Locate the cell with the specified text and output its [X, Y] center coordinate. 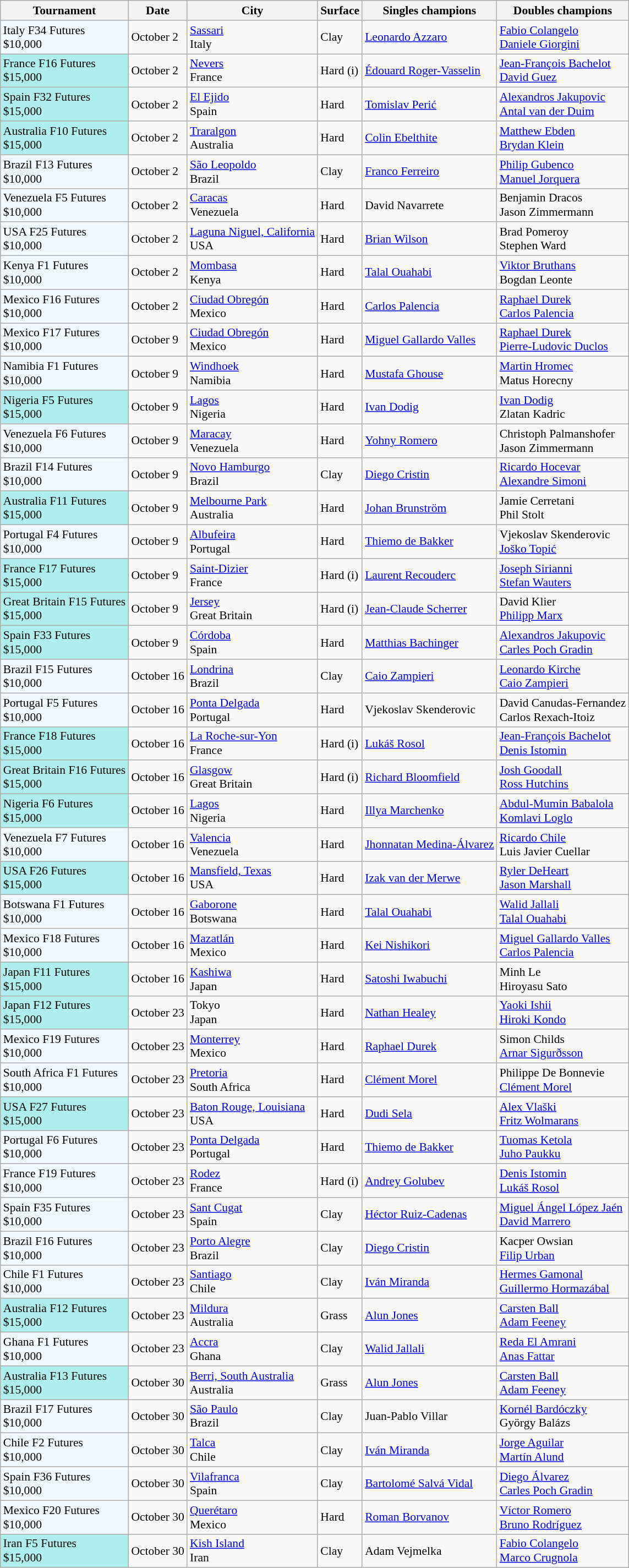
Porto AlegreBrazil [252, 1248]
Jorge Aguilar Martín Alund [563, 1450]
Ivan Dodig Zlatan Kadric [563, 407]
France F19 Futures$10,000 [65, 1181]
Kornél Bardóczky György Balázs [563, 1417]
Richard Bloomfield [429, 777]
Franco Ferreiro [429, 172]
Joseph Sirianni Stefan Wauters [563, 576]
Jhonnatan Medina-Álvarez [429, 844]
Mansfield, TexasUSA [252, 878]
Kenya F1 Futures$10,000 [65, 273]
Great Britain F15 Futures$15,000 [65, 609]
Jean-François Bachelot Denis Istomin [563, 743]
Spain F36 Futures$10,000 [65, 1484]
Singles champions [429, 10]
Namibia F1 Futures$10,000 [65, 373]
Saint-DizierFrance [252, 576]
Ricardo Hocevar Alexandre Simoni [563, 474]
Brazil F16 Futures$10,000 [65, 1248]
Vjekoslav Skenderovic Joško Topić [563, 542]
Illya Marchenko [429, 811]
São LeopoldoBrazil [252, 172]
Kei Nishikori [429, 946]
Clément Morel [429, 1080]
Tomislav Perić [429, 105]
Izak van der Merwe [429, 878]
Édouard Roger-Vasselin [429, 70]
Chile F2 Futures$10,000 [65, 1450]
Surface [340, 10]
Minh Le Hiroyasu Sato [563, 979]
France F17 Futures$15,000 [65, 576]
Diego Álvarez Carles Poch Gradin [563, 1484]
Juan-Pablo Villar [429, 1417]
Japan F11 Futures$15,000 [65, 979]
Benjamin Dracos Jason Zimmermann [563, 205]
Fabio Colangelo Marco Crugnola [563, 1551]
Mexico F20 Futures$10,000 [65, 1517]
La Roche-sur-YonFrance [252, 743]
Iran F5 Futures$15,000 [65, 1551]
Brian Wilson [429, 239]
Chile F1 Futures$10,000 [65, 1281]
Andrey Golubev [429, 1181]
Mexico F19 Futures$10,000 [65, 1047]
RodezFrance [252, 1181]
Brazil F17 Futures$10,000 [65, 1417]
Nigeria F6 Futures$15,000 [65, 811]
MombasaKenya [252, 273]
Colin Ebelthite [429, 138]
David Canudas-Fernandez Carlos Rexach-Itoiz [563, 710]
Doubles champions [563, 10]
El EjidoSpain [252, 105]
Portugal F4 Futures$10,000 [65, 542]
Caio Zampieri [429, 676]
Fabio Colangelo Daniele Giorgini [563, 37]
Jamie Cerretani Phil Stolt [563, 509]
GaboroneBotswana [252, 911]
David Klier Philipp Marx [563, 609]
City [252, 10]
Miguel Gallardo Valles Carlos Palencia [563, 946]
Víctor Romero Bruno Rodríguez [563, 1517]
Viktor Bruthans Bogdan Leonte [563, 273]
Berri, South AustraliaAustralia [252, 1383]
MilduraAustralia [252, 1315]
Laguna Niguel, CaliforniaUSA [252, 239]
VilafrancaSpain [252, 1484]
AlbufeiraPortugal [252, 542]
Mexico F16 Futures$10,000 [65, 306]
Brazil F14 Futures$10,000 [65, 474]
Denis Istomin Lukáš Rosol [563, 1181]
Christoph Palmanshofer Jason Zimmermann [563, 440]
Venezuela F5 Futures$10,000 [65, 205]
Portugal F6 Futures$10,000 [65, 1147]
Jean-Claude Scherrer [429, 609]
ValenciaVenezuela [252, 844]
USA F25 Futures$10,000 [65, 239]
Raphael Durek Pierre-Ludovic Duclos [563, 340]
Yohny Romero [429, 440]
Leonardo Azzaro [429, 37]
TalcaChile [252, 1450]
Brazil F15 Futures$10,000 [65, 676]
Date [157, 10]
Alex Vlaški Fritz Wolmarans [563, 1114]
Adam Vejmelka [429, 1551]
CaracasVenezuela [252, 205]
Matthias Bachinger [429, 643]
Hermes Gamonal Guillermo Hormazábal [563, 1281]
Baton Rouge, LouisianaUSA [252, 1114]
Ghana F1 Futures$10,000 [65, 1350]
Leonardo Kirche Caio Zampieri [563, 676]
NeversFrance [252, 70]
Ivan Dodig [429, 407]
Ryler DeHeart Jason Marshall [563, 878]
Spain F33 Futures$15,000 [65, 643]
Miguel Ángel López Jaén David Marrero [563, 1214]
Miguel Gallardo Valles [429, 340]
TokyoJapan [252, 1013]
Brazil F13 Futures$10,000 [65, 172]
Dudi Sela [429, 1114]
Melbourne ParkAustralia [252, 509]
Raphael Durek Carlos Palencia [563, 306]
Great Britain F16 Futures$15,000 [65, 777]
Abdul-Mumin Babalola Komlavi Loglo [563, 811]
Philip Gubenco Manuel Jorquera [563, 172]
Martin Hromec Matus Horecny [563, 373]
Alexandros Jakupovic Antal van der Duim [563, 105]
PretoriaSouth Africa [252, 1080]
Spain F35 Futures$10,000 [65, 1214]
JerseyGreat Britain [252, 609]
USA F27 Futures$15,000 [65, 1114]
Sant CugatSpain [252, 1214]
South Africa F1 Futures$10,000 [65, 1080]
Carlos Palencia [429, 306]
Matthew Ebden Brydan Klein [563, 138]
Reda El Amrani Anas Fattar [563, 1350]
SassariItaly [252, 37]
Venezuela F7 Futures$10,000 [65, 844]
AccraGhana [252, 1350]
Portugal F5 Futures$10,000 [65, 710]
Tuomas Ketola Juho Paukku [563, 1147]
France F18 Futures$15,000 [65, 743]
Walid Jallali Talal Ouahabi [563, 911]
Venezuela F6 Futures$10,000 [65, 440]
KashiwaJapan [252, 979]
QuerétaroMexico [252, 1517]
Johan Brunström [429, 509]
USA F26 Futures$15,000 [65, 878]
TraralgonAustralia [252, 138]
Vjekoslav Skenderovic [429, 710]
Mexico F17 Futures$10,000 [65, 340]
Raphael Durek [429, 1047]
WindhoekNamibia [252, 373]
MonterreyMexico [252, 1047]
MaracayVenezuela [252, 440]
Nathan Healey [429, 1013]
Nigeria F5 Futures$15,000 [65, 407]
Mustafa Ghouse [429, 373]
Jean-François Bachelot David Guez [563, 70]
Ricardo Chile Luis Javier Cuellar [563, 844]
LondrinaBrazil [252, 676]
CórdobaSpain [252, 643]
Kish IslandIran [252, 1551]
Tournament [65, 10]
Josh Goodall Ross Hutchins [563, 777]
David Navarrete [429, 205]
Botswana F1 Futures$10,000 [65, 911]
Brad Pomeroy Stephen Ward [563, 239]
Roman Borvanov [429, 1517]
Héctor Ruiz-Cadenas [429, 1214]
Australia F11 Futures$15,000 [65, 509]
France F16 Futures$15,000 [65, 70]
Kacper Owsian Filip Urban [563, 1248]
Laurent Recouderc [429, 576]
Mexico F18 Futures$10,000 [65, 946]
Alexandros Jakupovic Carles Poch Gradin [563, 643]
Spain F32 Futures$15,000 [65, 105]
Australia F13 Futures$15,000 [65, 1383]
SantiagoChile [252, 1281]
Australia F12 Futures$15,000 [65, 1315]
Lukáš Rosol [429, 743]
Australia F10 Futures$15,000 [65, 138]
Italy F34 Futures$10,000 [65, 37]
Simon Childs Arnar Sigurðsson [563, 1047]
MazatlánMexico [252, 946]
Yaoki Ishii Hiroki Kondo [563, 1013]
Philippe De Bonnevie Clément Morel [563, 1080]
GlasgowGreat Britain [252, 777]
Satoshi Iwabuchi [429, 979]
Novo HamburgoBrazil [252, 474]
Bartolomé Salvá Vidal [429, 1484]
Walid Jallali [429, 1350]
Japan F12 Futures$15,000 [65, 1013]
São PauloBrazil [252, 1417]
